For the text-containing cell, return its midpoint in (X, Y) coordinate format. 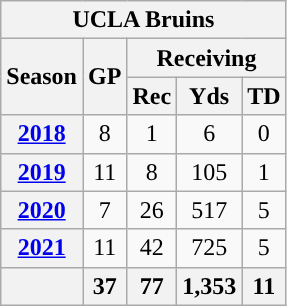
2019 (42, 172)
GP (104, 77)
Yds (210, 96)
Season (42, 77)
UCLA Bruins (144, 20)
37 (104, 286)
Receiving (206, 58)
6 (210, 134)
77 (152, 286)
2020 (42, 210)
TD (264, 96)
26 (152, 210)
2018 (42, 134)
1,353 (210, 286)
105 (210, 172)
7 (104, 210)
517 (210, 210)
725 (210, 248)
0 (264, 134)
2021 (42, 248)
42 (152, 248)
Rec (152, 96)
